From the cell containing the given text, extract its center point as (x, y) coordinate. 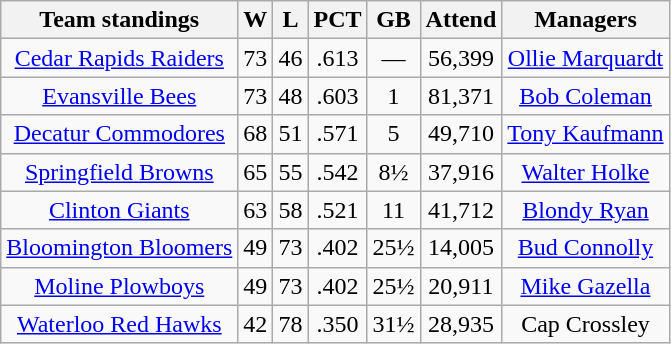
Bob Coleman (586, 96)
Attend (461, 20)
Evansville Bees (120, 96)
Bud Connolly (586, 248)
Tony Kaufmann (586, 134)
Mike Gazella (586, 286)
78 (290, 324)
31½ (394, 324)
37,916 (461, 172)
81,371 (461, 96)
Moline Plowboys (120, 286)
— (394, 58)
8½ (394, 172)
.521 (338, 210)
Walter Holke (586, 172)
58 (290, 210)
Waterloo Red Hawks (120, 324)
Team standings (120, 20)
.571 (338, 134)
51 (290, 134)
65 (256, 172)
48 (290, 96)
W (256, 20)
Bloomington Bloomers (120, 248)
GB (394, 20)
46 (290, 58)
Managers (586, 20)
Clinton Giants (120, 210)
56,399 (461, 58)
.542 (338, 172)
11 (394, 210)
Ollie Marquardt (586, 58)
14,005 (461, 248)
Decatur Commodores (120, 134)
49,710 (461, 134)
L (290, 20)
Cap Crossley (586, 324)
63 (256, 210)
41,712 (461, 210)
Blondy Ryan (586, 210)
20,911 (461, 286)
5 (394, 134)
.613 (338, 58)
.350 (338, 324)
55 (290, 172)
42 (256, 324)
Cedar Rapids Raiders (120, 58)
PCT (338, 20)
Springfield Browns (120, 172)
28,935 (461, 324)
68 (256, 134)
1 (394, 96)
.603 (338, 96)
